Return [X, Y] of the center of cell containing provided text 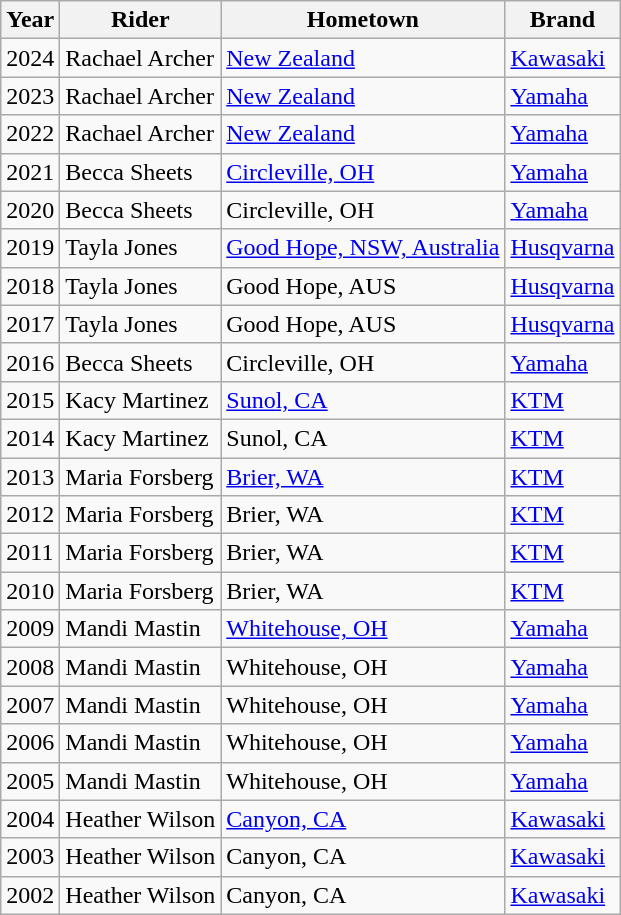
2023 [30, 96]
2020 [30, 210]
Year [30, 20]
2012 [30, 515]
2011 [30, 553]
2007 [30, 705]
2022 [30, 134]
2010 [30, 591]
2017 [30, 324]
2013 [30, 477]
Good Hope, NSW, Australia [363, 248]
2003 [30, 857]
2006 [30, 743]
Hometown [363, 20]
2018 [30, 286]
2005 [30, 781]
2009 [30, 629]
2002 [30, 895]
2014 [30, 438]
2015 [30, 400]
2016 [30, 362]
2021 [30, 172]
2008 [30, 667]
Brand [562, 20]
2024 [30, 58]
2004 [30, 819]
Rider [140, 20]
2019 [30, 248]
